For the text-containing cell, return its midpoint in [x, y] coordinate format. 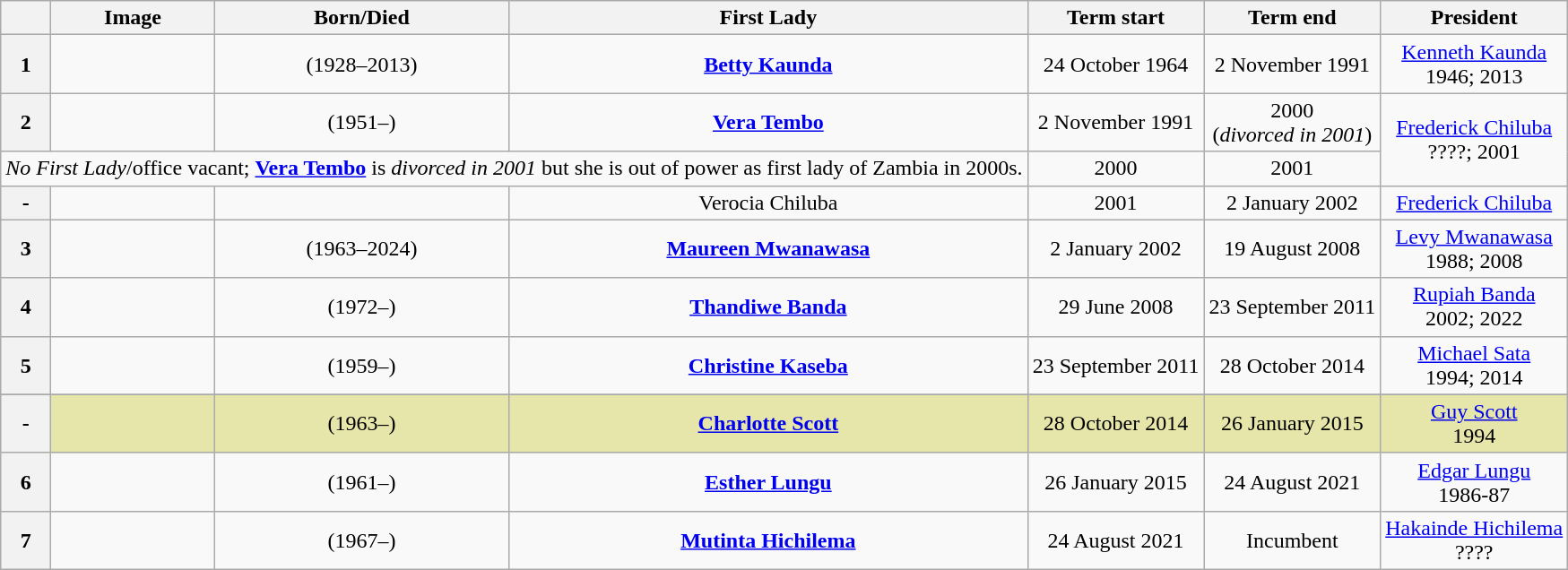
Image [133, 18]
1 [26, 65]
2000 [1115, 168]
Incumbent [1293, 540]
Maureen Mwanawasa [769, 249]
(1928–2013) [361, 65]
Edgar Lungu 1986-87 [1474, 482]
Frederick Chiluba ????; 2001 [1474, 140]
Christine Kaseba [769, 366]
(1967–) [361, 540]
Frederick Chiluba [1474, 203]
Hakainde Hichilema ???? [1474, 540]
(1972–) [361, 307]
Thandiwe Banda [769, 307]
5 [26, 366]
(1959–) [361, 366]
Kenneth Kaunda 1946; 2013 [1474, 65]
President [1474, 18]
Term start [1115, 18]
3 [26, 249]
7 [26, 540]
Verocia Chiluba [769, 203]
(1963–2024) [361, 249]
Born/Died [361, 18]
No First Lady/office vacant; Vera Tembo is divorced in 2001 but she is out of power as first lady of Zambia in 2000s. [515, 168]
Charlotte Scott [769, 423]
(1951–) [361, 122]
First Lady [769, 18]
Mutinta Hichilema [769, 540]
6 [26, 482]
Rupiah Banda 2002; 2022 [1474, 307]
19 August 2008 [1293, 249]
Betty Kaunda [769, 65]
Michael Sata 1994; 2014 [1474, 366]
24 October 1964 [1115, 65]
4 [26, 307]
2000(divorced in 2001) [1293, 122]
Esther Lungu [769, 482]
Guy Scott 1994 [1474, 423]
29 June 2008 [1115, 307]
Vera Tembo [769, 122]
(1961–) [361, 482]
Term end [1293, 18]
(1963–) [361, 423]
2 [26, 122]
Levy Mwanawasa 1988; 2008 [1474, 249]
